Locate the cell with the specified text and output its [X, Y] center coordinate. 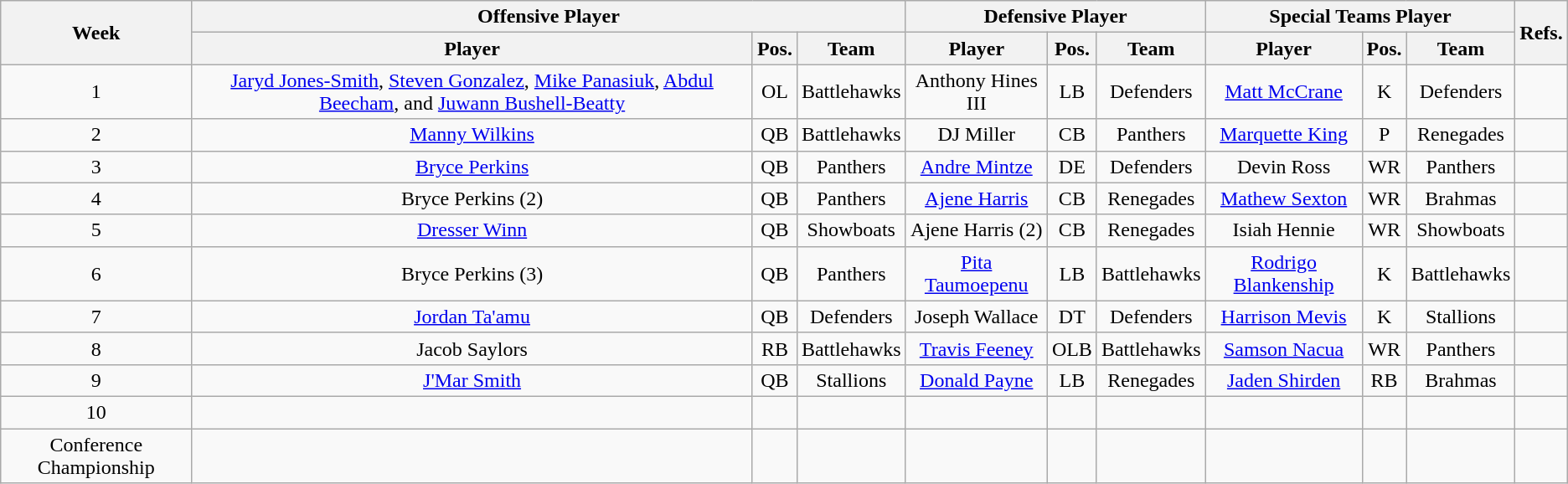
9 [96, 380]
Manny Wilkins [472, 135]
4 [96, 198]
8 [96, 348]
Bryce Perkins (2) [472, 198]
Marquette King [1283, 135]
Jordan Ta'amu [472, 317]
Jaryd Jones-Smith, Steven Gonzalez, Mike Panasiuk, Abdul Beecham, and Juwann Bushell-Beatty [472, 92]
Isiah Hennie [1283, 230]
Dresser Winn [472, 230]
Jacob Saylors [472, 348]
Andre Mintze [977, 167]
OLB [1072, 348]
Devin Ross [1283, 167]
DT [1072, 317]
Jaden Shirden [1283, 380]
P [1384, 135]
Special Teams Player [1360, 17]
Conference Championship [96, 456]
Mathew Sexton [1283, 198]
Refs. [1541, 33]
Week [96, 33]
1 [96, 92]
Bryce Perkins [472, 167]
2 [96, 135]
DJ Miller [977, 135]
5 [96, 230]
Pita Taumoepenu [977, 273]
Ajene Harris (2) [977, 230]
Defensive Player [1055, 17]
DE [1072, 167]
Harrison Mevis [1283, 317]
Travis Feeney [977, 348]
Donald Payne [977, 380]
J'Mar Smith [472, 380]
Anthony Hines III [977, 92]
6 [96, 273]
Ajene Harris [977, 198]
Joseph Wallace [977, 317]
Bryce Perkins (3) [472, 273]
Offensive Player [549, 17]
7 [96, 317]
Rodrigo Blankenship [1283, 273]
Samson Nacua [1283, 348]
OL [774, 92]
10 [96, 412]
3 [96, 167]
Matt McCrane [1283, 92]
